Return [X, Y] of the center of cell containing provided text 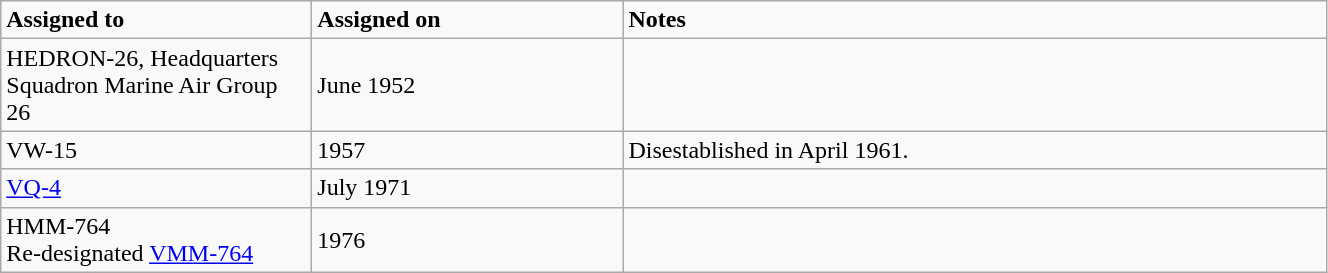
Assigned on [468, 20]
HMM-764Re-designated VMM-764 [156, 240]
July 1971 [468, 188]
VQ-4 [156, 188]
Notes [975, 20]
June 1952 [468, 85]
HEDRON-26, Headquarters Squadron Marine Air Group 26 [156, 85]
1957 [468, 150]
Assigned to [156, 20]
VW-15 [156, 150]
1976 [468, 240]
Disestablished in April 1961. [975, 150]
